Provide the [X, Y] coordinate of the cell's center where the given text is located.  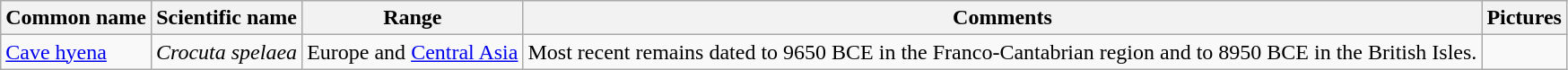
Cave hyena [76, 52]
Crocuta spelaea [226, 52]
Pictures [1525, 18]
Scientific name [226, 18]
Comments [1003, 18]
Common name [76, 18]
Range [413, 18]
Most recent remains dated to 9650 BCE in the Franco-Cantabrian region and to 8950 BCE in the British Isles. [1003, 52]
Europe and Central Asia [413, 52]
